Determine the [X, Y] coordinate at the center of the cell enclosing the given text.  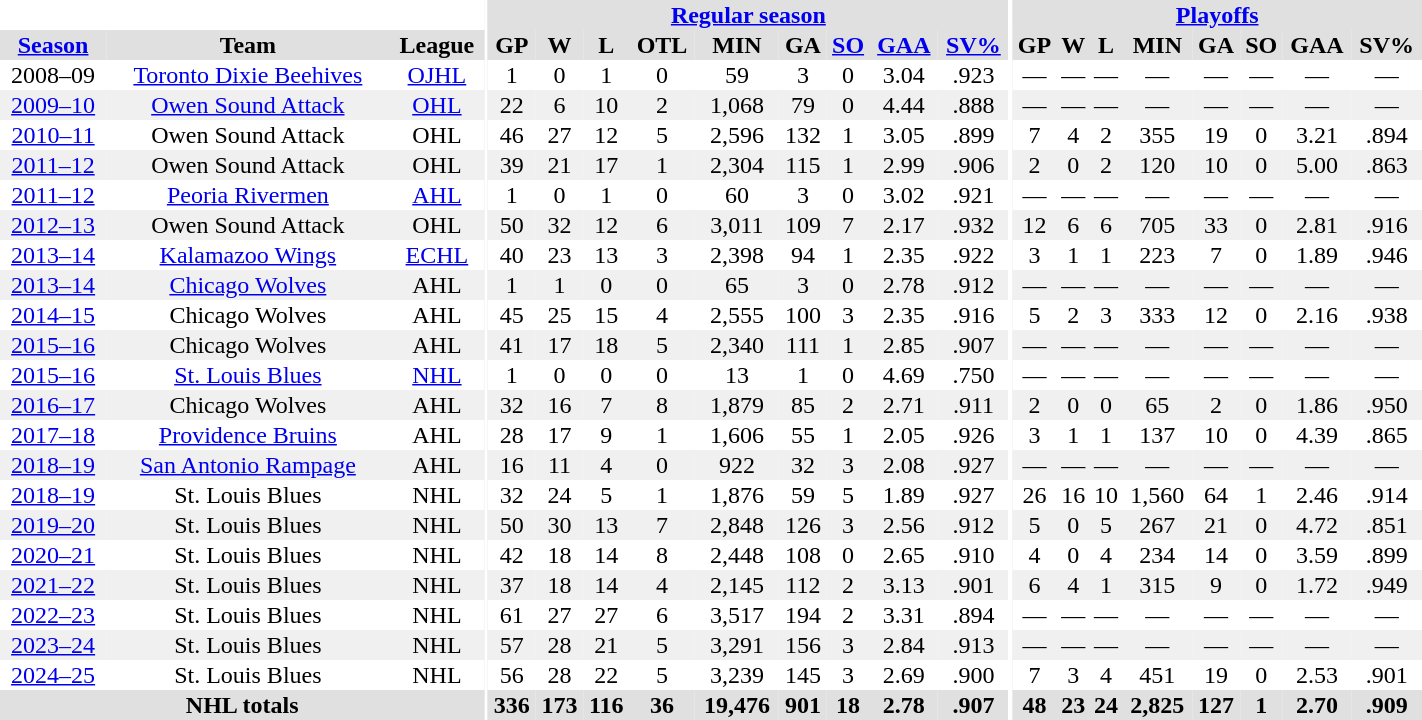
2,596 [737, 135]
3,239 [737, 675]
2,304 [737, 165]
45 [512, 315]
37 [512, 585]
55 [803, 435]
.865 [1386, 435]
.932 [973, 225]
1,068 [737, 105]
4.44 [904, 105]
OJHL [436, 75]
2.81 [1318, 225]
.950 [1386, 405]
19,476 [737, 705]
48 [1034, 705]
2.17 [904, 225]
.911 [973, 405]
2.46 [1318, 495]
126 [803, 525]
46 [512, 135]
2010–11 [53, 135]
451 [1158, 675]
2,145 [737, 585]
4.69 [904, 375]
League [436, 45]
3.05 [904, 135]
194 [803, 615]
41 [512, 345]
2023–24 [53, 645]
15 [606, 315]
3.21 [1318, 135]
2021–22 [53, 585]
56 [512, 675]
267 [1158, 525]
1.72 [1318, 585]
Playoffs [1217, 15]
2.85 [904, 345]
.900 [973, 675]
315 [1158, 585]
2016–17 [53, 405]
127 [1216, 705]
115 [803, 165]
94 [803, 255]
333 [1158, 315]
.922 [973, 255]
.888 [973, 105]
3,517 [737, 615]
.938 [1386, 315]
137 [1158, 435]
4.72 [1318, 525]
1,560 [1158, 495]
132 [803, 135]
2012–13 [53, 225]
2.16 [1318, 315]
Kalamazoo Wings [248, 255]
.906 [973, 165]
116 [606, 705]
223 [1158, 255]
ECHL [436, 255]
.851 [1386, 525]
NHL totals [242, 705]
145 [803, 675]
2,555 [737, 315]
36 [662, 705]
2017–18 [53, 435]
64 [1216, 495]
.910 [973, 555]
4.39 [1318, 435]
26 [1034, 495]
30 [560, 525]
2,825 [1158, 705]
2020–21 [53, 555]
79 [803, 105]
2,340 [737, 345]
156 [803, 645]
1.86 [1318, 405]
Regular season [748, 15]
Season [53, 45]
2008–09 [53, 75]
40 [512, 255]
2.65 [904, 555]
85 [803, 405]
.923 [973, 75]
.750 [973, 375]
3,291 [737, 645]
234 [1158, 555]
61 [512, 615]
100 [803, 315]
25 [560, 315]
2.84 [904, 645]
.926 [973, 435]
2009–10 [53, 105]
3.13 [904, 585]
2.99 [904, 165]
705 [1158, 225]
2.08 [904, 465]
2,448 [737, 555]
60 [737, 195]
173 [560, 705]
1,876 [737, 495]
2.56 [904, 525]
.913 [973, 645]
Team [248, 45]
2022–23 [53, 615]
111 [803, 345]
11 [560, 465]
57 [512, 645]
336 [512, 705]
2,398 [737, 255]
2014–15 [53, 315]
1,606 [737, 435]
3,011 [737, 225]
39 [512, 165]
2.53 [1318, 675]
2.05 [904, 435]
.946 [1386, 255]
2.70 [1318, 705]
.863 [1386, 165]
.949 [1386, 585]
Providence Bruins [248, 435]
2024–25 [53, 675]
San Antonio Rampage [248, 465]
5.00 [1318, 165]
3.59 [1318, 555]
2.71 [904, 405]
.914 [1386, 495]
922 [737, 465]
901 [803, 705]
355 [1158, 135]
108 [803, 555]
Toronto Dixie Beehives [248, 75]
42 [512, 555]
1,879 [737, 405]
112 [803, 585]
2.69 [904, 675]
3.31 [904, 615]
33 [1216, 225]
Peoria Rivermen [248, 195]
OTL [662, 45]
.921 [973, 195]
2,848 [737, 525]
.909 [1386, 705]
120 [1158, 165]
3.02 [904, 195]
2019–20 [53, 525]
109 [803, 225]
3.04 [904, 75]
